For the text-containing cell, return its midpoint in (x, y) coordinate format. 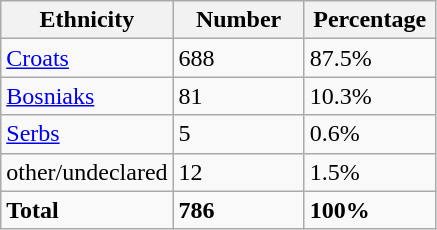
5 (238, 134)
786 (238, 210)
12 (238, 172)
0.6% (370, 134)
81 (238, 96)
688 (238, 58)
87.5% (370, 58)
Ethnicity (87, 20)
10.3% (370, 96)
Number (238, 20)
Croats (87, 58)
Bosniaks (87, 96)
other/undeclared (87, 172)
100% (370, 210)
1.5% (370, 172)
Serbs (87, 134)
Percentage (370, 20)
Total (87, 210)
